Search for the cell housing the specified text and yield its (X, Y) center coordinate. 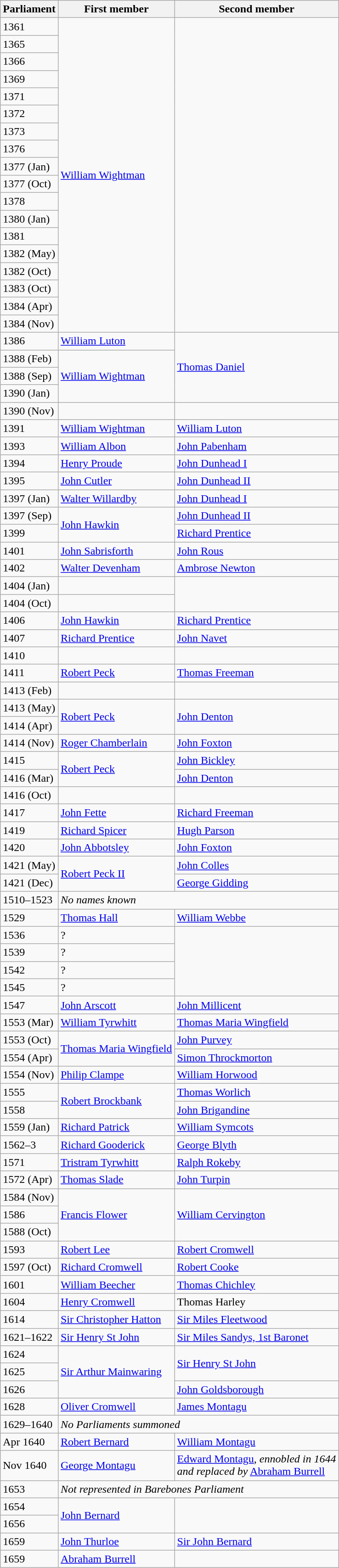
1553 (Oct) (29, 1040)
1562–3 (29, 1145)
1361 (29, 27)
Richard Cromwell (116, 1267)
Robert Cromwell (256, 1249)
1621–1622 (29, 1337)
1399 (29, 533)
1416 (Oct) (29, 795)
Thomas Chichley (256, 1284)
1593 (29, 1249)
William Montagu (256, 1442)
1397 (Sep) (29, 516)
Robert Brockbank (116, 1101)
Richard Spicer (116, 830)
John Pabenham (256, 446)
William Webbe (256, 918)
John Brigandine (256, 1110)
1536 (29, 935)
Ralph Rokeby (256, 1162)
John Millicent (256, 1005)
1628 (29, 1407)
Not represented in Barebones Parliament (198, 1489)
1626 (29, 1389)
1394 (29, 463)
1390 (Nov) (29, 411)
Ambrose Newton (256, 568)
1416 (Mar) (29, 778)
1625 (29, 1372)
1380 (Jan) (29, 219)
Walter Willardby (116, 498)
William Symcots (256, 1127)
1653 (29, 1489)
John Bernard (116, 1515)
1545 (29, 987)
1654 (29, 1506)
1377 (Jan) (29, 166)
1597 (Oct) (29, 1267)
1390 (Jan) (29, 393)
1614 (29, 1319)
1397 (Jan) (29, 498)
1414 (Apr) (29, 725)
1382 (May) (29, 254)
1510–1523 (29, 900)
Sir Arthur Mainwaring (116, 1372)
Thomas Harley (256, 1302)
No Parliaments summoned (198, 1424)
George Montagu (116, 1465)
Parliament (29, 9)
George Blyth (256, 1145)
1554 (Nov) (29, 1075)
1376 (29, 149)
1415 (29, 760)
1393 (29, 446)
1404 (Jan) (29, 586)
George Gidding (256, 883)
1402 (29, 568)
Thomas Hall (116, 918)
John Colles (256, 865)
William Albon (116, 446)
1420 (29, 848)
Second member (256, 9)
1554 (Apr) (29, 1057)
Sir Christopher Hatton (116, 1319)
Philip Clampe (116, 1075)
1421 (May) (29, 865)
1629–1640 (29, 1424)
1419 (29, 830)
William Cervington (256, 1215)
1588 (Oct) (29, 1232)
Henry Proude (116, 463)
Francis Flower (116, 1215)
Richard Gooderick (116, 1145)
William Horwood (256, 1075)
1401 (29, 551)
1378 (29, 201)
1377 (Oct) (29, 184)
Sir Miles Fleetwood (256, 1319)
Thomas Slade (116, 1180)
1371 (29, 96)
1365 (29, 44)
Oliver Cromwell (116, 1407)
James Montagu (256, 1407)
Apr 1640 (29, 1442)
1572 (Apr) (29, 1180)
Abraham Burrell (116, 1559)
1558 (29, 1110)
1586 (29, 1215)
Thomas Daniel (256, 367)
Walter Devenham (116, 568)
1366 (29, 62)
1529 (29, 918)
John Rous (256, 551)
John Turpin (256, 1180)
John Arscott (116, 1005)
John Navet (256, 638)
William Tyrwhitt (116, 1022)
Thomas Freeman (256, 673)
1404 (Oct) (29, 603)
1391 (29, 428)
William Beecher (116, 1284)
First member (116, 9)
Robert Lee (116, 1249)
1547 (29, 1005)
Henry Cromwell (116, 1302)
John Thurloe (116, 1541)
1388 (Sep) (29, 376)
1571 (29, 1162)
1381 (29, 236)
John Sabrisforth (116, 551)
1604 (29, 1302)
1559 (Jan) (29, 1127)
1407 (29, 638)
1539 (29, 952)
John Fette (116, 813)
Hugh Parson (256, 830)
Richard Freeman (256, 813)
Tristram Tyrwhitt (116, 1162)
1406 (29, 621)
1369 (29, 79)
John Abbotsley (116, 848)
1555 (29, 1092)
1411 (29, 673)
1413 (Feb) (29, 690)
Robert Peck II (116, 874)
Robert Cooke (256, 1267)
1382 (Oct) (29, 271)
John Goldsborough (256, 1389)
1388 (Feb) (29, 358)
John Cutler (116, 481)
1384 (Nov) (29, 324)
1421 (Dec) (29, 883)
1372 (29, 114)
1383 (Oct) (29, 289)
1410 (29, 655)
1584 (Nov) (29, 1197)
Sir Miles Sandys, 1st Baronet (256, 1337)
1656 (29, 1524)
Roger Chamberlain (116, 743)
No names known (198, 900)
Robert Bernard (116, 1442)
1553 (Mar) (29, 1022)
John Bickley (256, 760)
1542 (29, 970)
1386 (29, 341)
1384 (Apr) (29, 306)
1414 (Nov) (29, 743)
1413 (May) (29, 708)
Simon Throckmorton (256, 1057)
Richard Patrick (116, 1127)
1601 (29, 1284)
John Purvey (256, 1040)
1373 (29, 131)
1395 (29, 481)
Thomas Worlich (256, 1092)
1417 (29, 813)
Edward Montagu, ennobled in 1644 and replaced by Abraham Burrell (256, 1465)
Sir John Bernard (256, 1541)
Nov 1640 (29, 1465)
1624 (29, 1355)
